Extract the (X, Y) coordinate from the center of the cell holding the provided text.  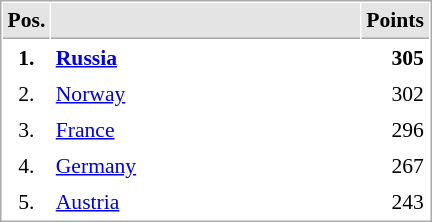
305 (396, 57)
Russia (206, 57)
Points (396, 21)
4. (26, 165)
France (206, 129)
2. (26, 93)
1. (26, 57)
302 (396, 93)
5. (26, 201)
267 (396, 165)
Germany (206, 165)
Austria (206, 201)
243 (396, 201)
296 (396, 129)
3. (26, 129)
Norway (206, 93)
Pos. (26, 21)
